Locate the cell with the specified text and output its [X, Y] center coordinate. 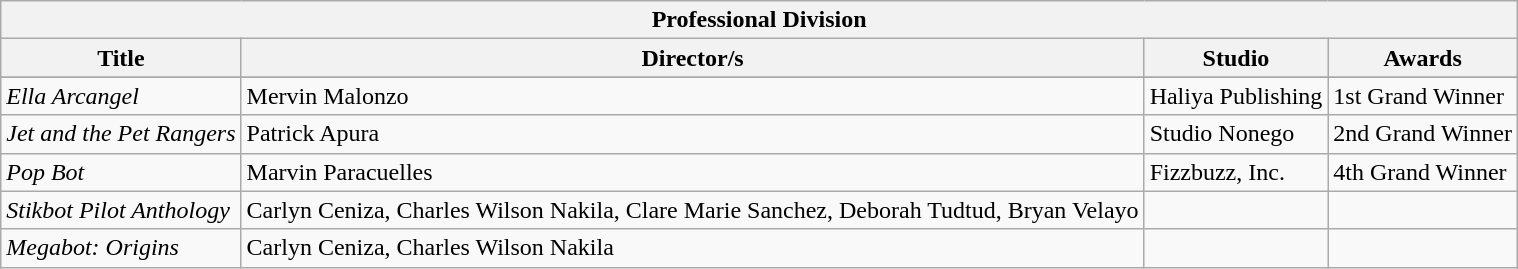
Title [121, 58]
Awards [1423, 58]
Haliya Publishing [1236, 96]
Director/s [692, 58]
Carlyn Ceniza, Charles Wilson Nakila [692, 248]
Jet and the Pet Rangers [121, 134]
2nd Grand Winner [1423, 134]
Patrick Apura [692, 134]
Studio Nonego [1236, 134]
Pop Bot [121, 172]
4th Grand Winner [1423, 172]
Mervin Malonzo [692, 96]
Professional Division [760, 20]
Fizzbuzz, Inc. [1236, 172]
Megabot: Origins [121, 248]
Marvin Paracuelles [692, 172]
Studio [1236, 58]
Ella Arcangel [121, 96]
1st Grand Winner [1423, 96]
Stikbot Pilot Anthology [121, 210]
Carlyn Ceniza, Charles Wilson Nakila, Clare Marie Sanchez, Deborah Tudtud, Bryan Velayo [692, 210]
